Return the (x, y) coordinate for the center point of the cell that contains the specified text.  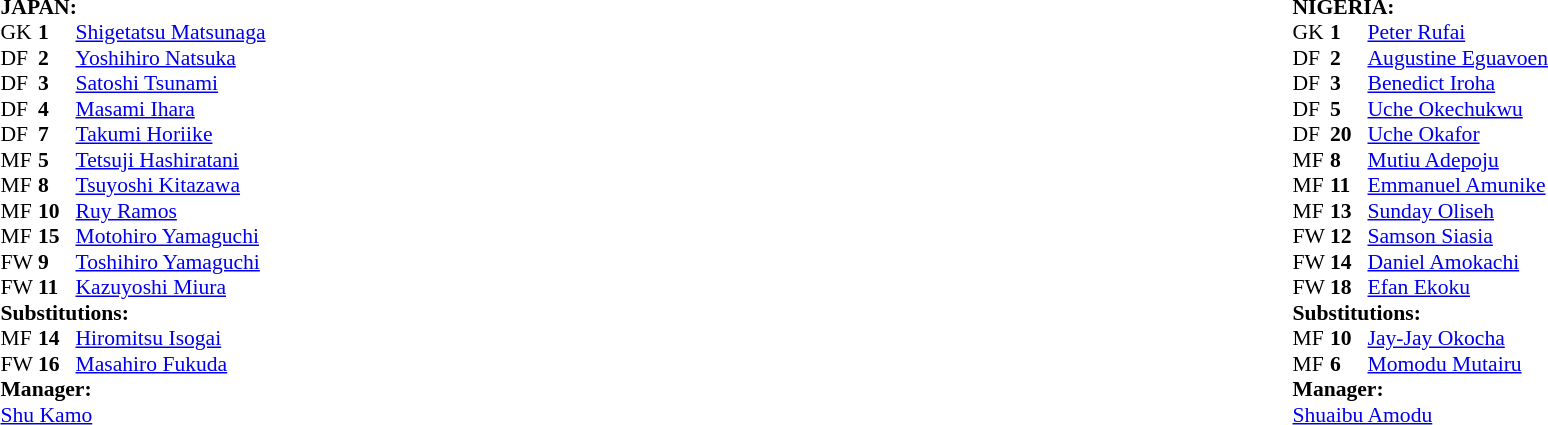
Kazuyoshi Miura (171, 287)
Daniel Amokachi (1458, 262)
20 (1349, 135)
7 (57, 135)
9 (57, 262)
Takumi Horiike (171, 135)
Benedict Iroha (1458, 83)
Toshihiro Yamaguchi (171, 262)
Sunday Oliseh (1458, 211)
Peter Rufai (1458, 33)
Masami Ihara (171, 109)
15 (57, 237)
Hiromitsu Isogai (171, 339)
4 (57, 109)
12 (1349, 237)
Momodu Mutairu (1458, 364)
Uche Okafor (1458, 135)
Tsuyoshi Kitazawa (171, 185)
Jay-Jay Okocha (1458, 339)
Yoshihiro Natsuka (171, 58)
Uche Okechukwu (1458, 109)
13 (1349, 211)
Masahiro Fukuda (171, 364)
18 (1349, 287)
Efan Ekoku (1458, 287)
Tetsuji Hashiratani (171, 160)
Shigetatsu Matsunaga (171, 33)
Satoshi Tsunami (171, 83)
6 (1349, 364)
16 (57, 364)
Emmanuel Amunike (1458, 185)
Samson Siasia (1458, 237)
Ruy Ramos (171, 211)
Mutiu Adepoju (1458, 160)
Motohiro Yamaguchi (171, 237)
Augustine Eguavoen (1458, 58)
